Search for the cell housing the specified text and yield its (x, y) center coordinate. 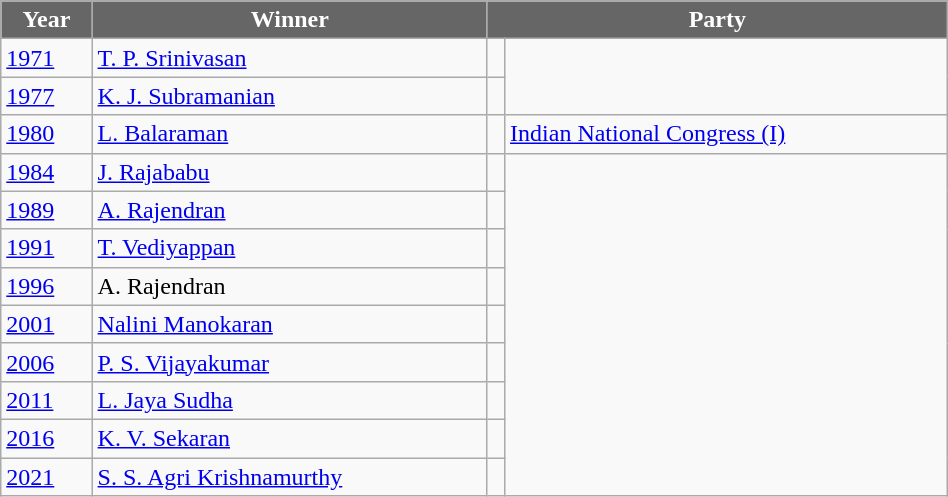
P. S. Vijayakumar (290, 362)
Indian National Congress (I) (726, 134)
S. S. Agri Krishnamurthy (290, 477)
2016 (46, 438)
2011 (46, 400)
1991 (46, 248)
Party (717, 20)
L. Jaya Sudha (290, 400)
L. Balaraman (290, 134)
T. P. Srinivasan (290, 58)
Year (46, 20)
1984 (46, 172)
J. Rajababu (290, 172)
K. J. Subramanian (290, 96)
1977 (46, 96)
1980 (46, 134)
Nalini Manokaran (290, 324)
K. V. Sekaran (290, 438)
T. Vediyappan (290, 248)
1989 (46, 210)
1971 (46, 58)
1996 (46, 286)
2021 (46, 477)
2006 (46, 362)
2001 (46, 324)
Winner (290, 20)
